Determine the (x, y) coordinate at the center of the cell enclosing the given text.  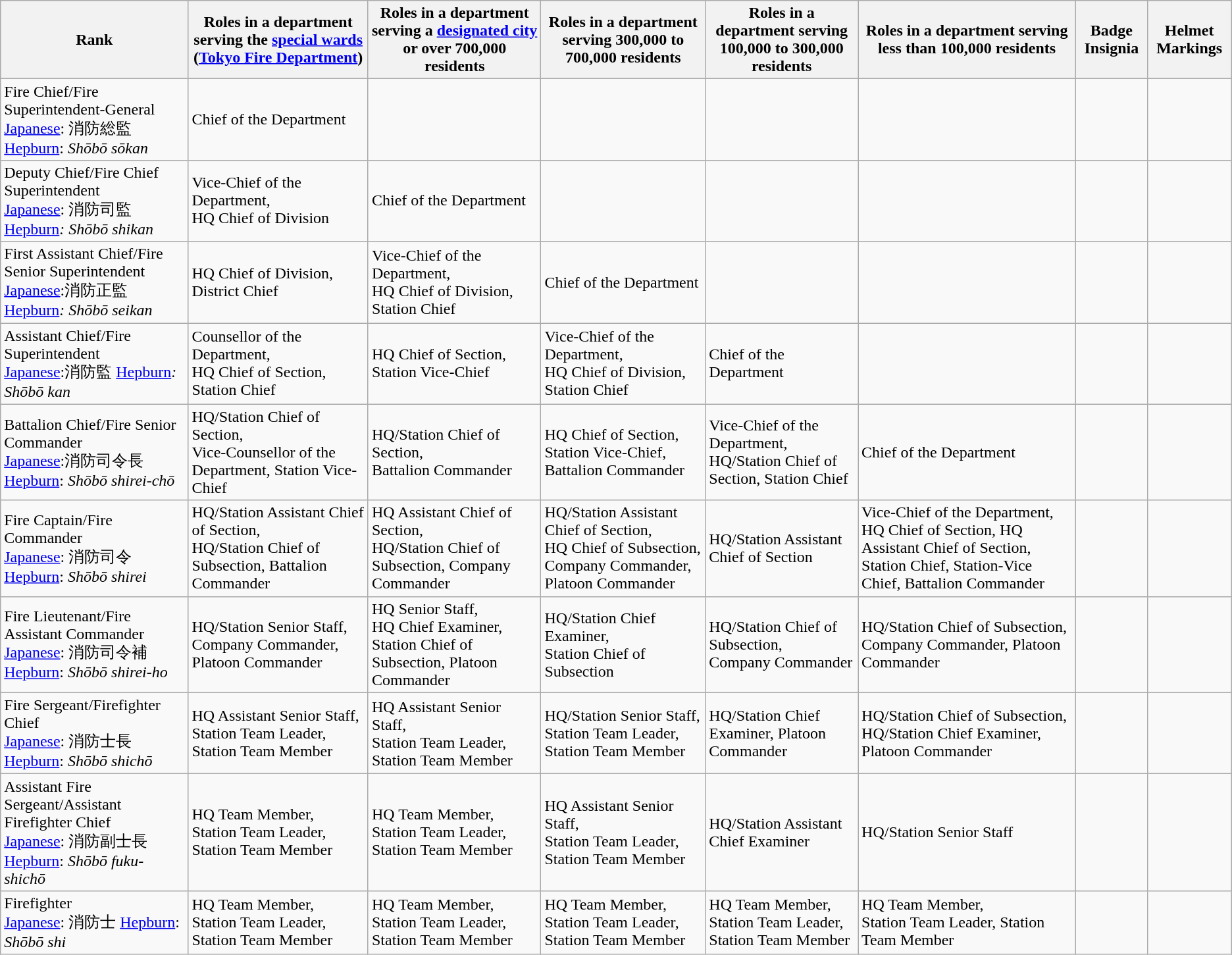
HQ/Station Chief of Section,Vice-Counsellor of the Department, Station Vice-Chief (278, 452)
HQ/Station Assistant Chief of Section,HQ Chief of Subsection, Company Commander, Platoon Commander (623, 548)
HQ/Station Chief of Subsection,Company Commander (782, 644)
Fire Sergeant/Firefighter ChiefJapanese: 消防士長 Hepburn: Shōbō shichō (95, 733)
HQ/Station Senior Staff (967, 833)
HQ Assistant Chief of Section,HQ/Station Chief of Subsection, Company Commander (454, 548)
HQ Chief of Division,District Chief (278, 282)
Battalion Chief/Fire Senior CommanderJapanese:消防司令長 Hepburn: Shōbō shirei-chō (95, 452)
HQ/Station Chief Examiner,Station Chief of Subsection (623, 644)
Roles in a department serving 300,000 to 700,000 residents (623, 39)
HQ/Station Assistant Chief of Section,HQ/Station Chief of Subsection, Battalion Commander (278, 548)
Fire Lieutenant/Fire Assistant CommanderJapanese: 消防司令補 Hepburn: Shōbō shirei-ho (95, 644)
Fire Captain/Fire CommanderJapanese: 消防司令 Hepburn: Shōbō shirei (95, 548)
HQ/Station Senior Staff,Company Commander, Platoon Commander (278, 644)
Assistant Fire Sergeant/Assistant Firefighter ChiefJapanese: 消防副士長 Hepburn: Shōbō fuku-shichō (95, 833)
Fire Chief/Fire Superintendent-General Japanese: 消防総監Hepburn: Shōbō sōkan (95, 120)
HQ Chief of Section,Station Vice-Chief, Battalion Commander (623, 452)
Vice-Chief of the Department,HQ Chief of Section, HQ Assistant Chief of Section, Station Chief, Station-Vice Chief, Battalion Commander (967, 548)
Roles in a department serving a designated city or over 700,000 residents (454, 39)
Deputy Chief/Fire Chief SuperintendentJapanese: 消防司監 Hepburn: Shōbō shikan (95, 201)
HQ/Station Chief of Subsection,HQ/Station Chief Examiner, Platoon Commander (967, 733)
Counsellor of the Department,HQ Chief of Section, Station Chief (278, 363)
Roles in a department serving the special wards (Tokyo Fire Department) (278, 39)
Assistant Chief/Fire SuperintendentJapanese:消防監 Hepburn: Shōbō kan (95, 363)
Roles in a department serving less than 100,000 residents (967, 39)
FirefighterJapanese: 消防士 Hepburn: Shōbō shi (95, 923)
HQ Chief of Section,Station Vice-Chief (454, 363)
Vice-Chief of the Department,HQ Chief of Division (278, 201)
Badge Insignia (1112, 39)
Roles in a department serving 100,000 to 300,000 residents (782, 39)
Rank (95, 39)
HQ/Station Chief Examiner, Platoon Commander (782, 733)
HQ/Station Assistant Chief of Section (782, 548)
HQ/Station Senior Staff,Station Team Leader, Station Team Member (623, 733)
Helmet Markings (1189, 39)
HQ/Station Chief of Section,Battalion Commander (454, 452)
HQ Senior Staff,HQ Chief Examiner, Station Chief of Subsection, Platoon Commander (454, 644)
First Assistant Chief/Fire Senior SuperintendentJapanese:消防正監 Hepburn: Shōbō seikan (95, 282)
Vice-Chief of the Department,HQ/Station Chief of Section, Station Chief (782, 452)
HQ/Station Assistant Chief Examiner (782, 833)
HQ/Station Chief of Subsection,Company Commander, Platoon Commander (967, 644)
